Scan for the cell matching the given text and deliver its (x, y) coordinate at center. 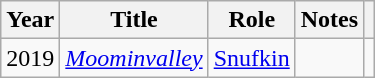
Notes (329, 20)
Moominvalley (134, 58)
Snufkin (252, 58)
Role (252, 20)
Title (134, 20)
Year (30, 20)
2019 (30, 58)
